Capture the cell that displays the provided text and extract its [x, y] central coordinate. 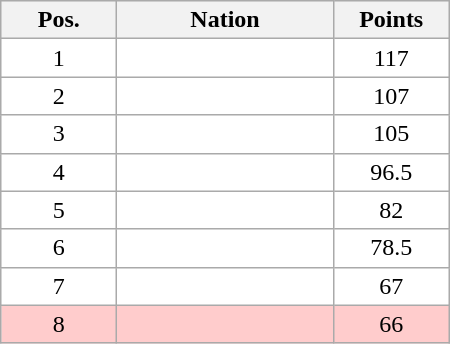
117 [391, 58]
7 [59, 286]
107 [391, 96]
2 [59, 96]
96.5 [391, 172]
66 [391, 324]
Pos. [59, 20]
1 [59, 58]
3 [59, 134]
67 [391, 286]
78.5 [391, 248]
Points [391, 20]
8 [59, 324]
5 [59, 210]
4 [59, 172]
105 [391, 134]
Nation [225, 20]
6 [59, 248]
82 [391, 210]
